Provide the (x, y) coordinate of the cell's center where the given text is located.  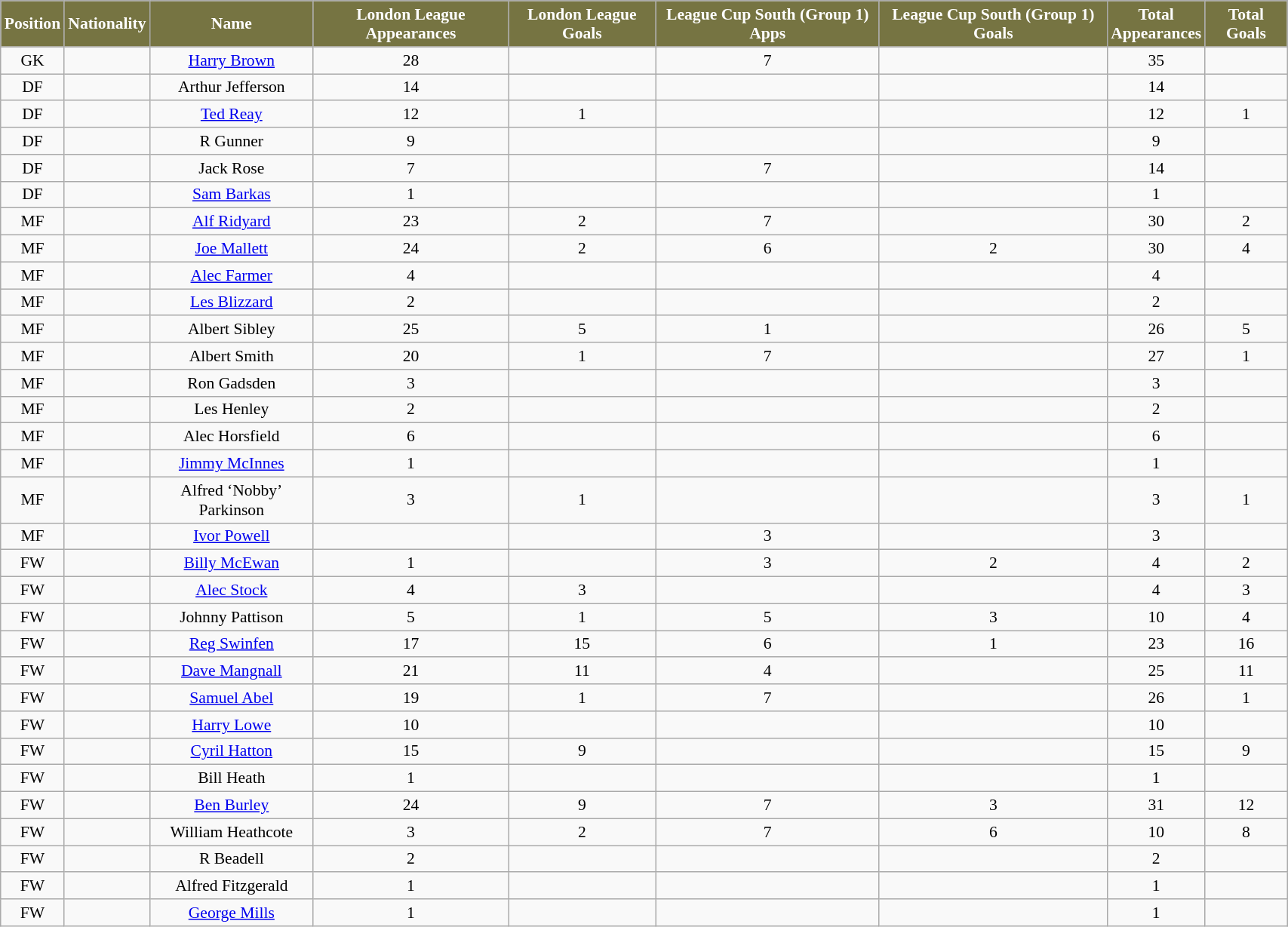
Ron Gadsden (232, 383)
Harry Brown (232, 60)
Alfred ‘Nobby’ Parkinson (232, 499)
Nationality (107, 24)
Albert Smith (232, 356)
Joe Mallett (232, 249)
TotalAppearances (1156, 24)
Ben Burley (232, 806)
19 (410, 698)
Harry Lowe (232, 725)
Sam Barkas (232, 195)
31 (1156, 806)
Arthur Jefferson (232, 87)
League Cup South (Group 1) Goals (993, 24)
Ivor Powell (232, 536)
Alec Farmer (232, 275)
Les Blizzard (232, 302)
Jack Rose (232, 168)
Les Henley (232, 410)
20 (410, 356)
Alec Horsfield (232, 437)
Alf Ridyard (232, 222)
London League Goals (583, 24)
Alfred Fitzgerald (232, 886)
Alec Stock (232, 591)
GK (32, 60)
R Gunner (232, 141)
28 (410, 60)
William Heathcote (232, 832)
Bill Heath (232, 778)
Albert Sibley (232, 330)
Name (232, 24)
17 (410, 644)
Samuel Abel (232, 698)
Total Goals (1246, 24)
16 (1246, 644)
8 (1246, 832)
Cyril Hatton (232, 751)
27 (1156, 356)
Jimmy McInnes (232, 464)
London League Appearances (410, 24)
Johnny Pattison (232, 617)
R Beadell (232, 859)
Position (32, 24)
Billy McEwan (232, 563)
League Cup South (Group 1) Apps (768, 24)
Reg Swinfen (232, 644)
George Mills (232, 913)
Ted Reay (232, 115)
Dave Mangnall (232, 671)
21 (410, 671)
35 (1156, 60)
